Return the [x, y] coordinate for the center point of the cell that contains the specified text.  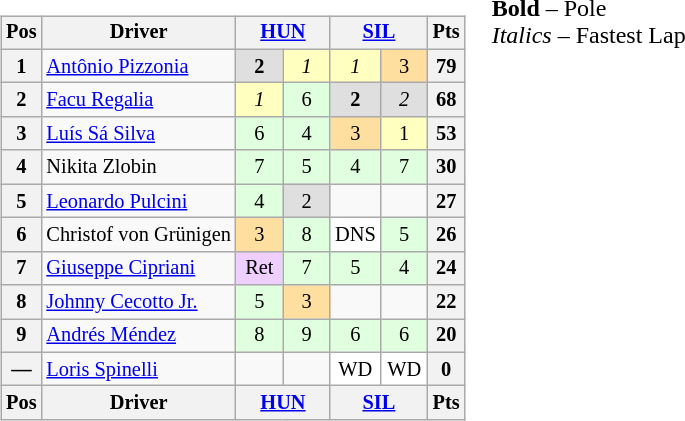
Christof von Grünigen [138, 235]
Facu Regalia [138, 100]
Nikita Zlobin [138, 167]
— [21, 369]
22 [446, 302]
Andrés Méndez [138, 336]
Antônio Pizzonia [138, 66]
79 [446, 66]
20 [446, 336]
Luís Sá Silva [138, 134]
30 [446, 167]
26 [446, 235]
DNS [355, 235]
Leonardo Pulcini [138, 201]
Giuseppe Cipriani [138, 268]
Johnny Cecotto Jr. [138, 302]
68 [446, 100]
27 [446, 201]
0 [446, 369]
Ret [260, 268]
53 [446, 134]
24 [446, 268]
Loris Spinelli [138, 369]
